For the text-containing cell, return its midpoint in [x, y] coordinate format. 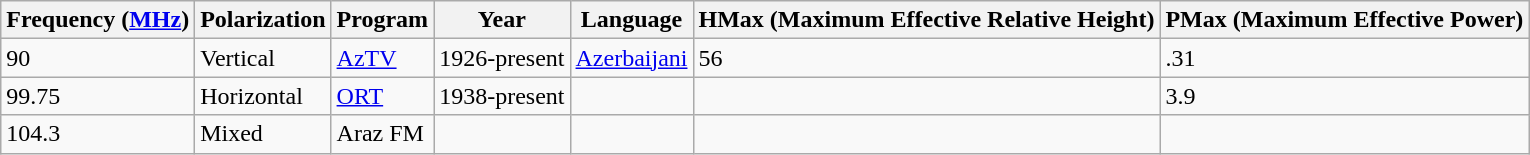
Program [382, 20]
99.75 [98, 96]
Year [502, 20]
104.3 [98, 134]
ORT [382, 96]
Language [632, 20]
Mixed [263, 134]
Frequency (MHz) [98, 20]
90 [98, 58]
Polarization [263, 20]
Azerbaijani [632, 58]
AzTV [382, 58]
Vertical [263, 58]
Horizontal [263, 96]
PMax (Maximum Effective Power) [1344, 20]
1926-present [502, 58]
Araz FM [382, 134]
HMax (Maximum Effective Relative Height) [926, 20]
56 [926, 58]
3.9 [1344, 96]
1938-present [502, 96]
.31 [1344, 58]
